Identify which cell holds the provided text, then report its [X, Y] central coordinate. 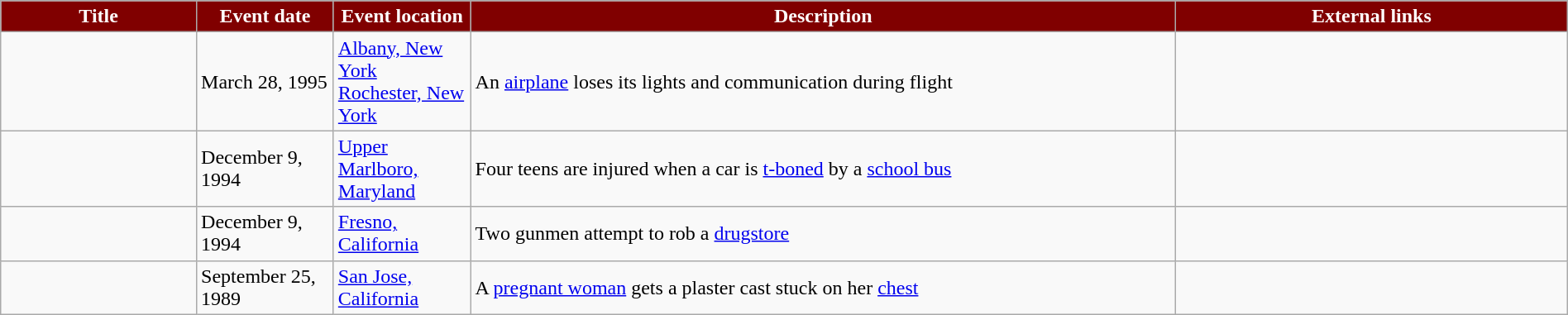
Upper Marlboro, Maryland [402, 169]
A pregnant woman gets a plaster cast stuck on her chest [824, 288]
March 28, 1995 [265, 81]
Event location [402, 17]
Four teens are injured when a car is t-boned by a school bus [824, 169]
Event date [265, 17]
San Jose, California [402, 288]
Description [824, 17]
September 25, 1989 [265, 288]
An airplane loses its lights and communication during flight [824, 81]
External links [1372, 17]
Two gunmen attempt to rob a drugstore [824, 233]
Albany, New YorkRochester, New York [402, 81]
Fresno, California [402, 233]
Title [99, 17]
